Determine the (X, Y) coordinate at the center of the cell enclosing the given text.  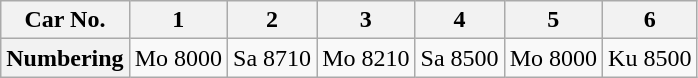
3 (366, 20)
6 (650, 20)
Car No. (65, 20)
5 (553, 20)
1 (178, 20)
Sa 8710 (272, 58)
Numbering (65, 58)
Sa 8500 (460, 58)
Mo 8210 (366, 58)
Ku 8500 (650, 58)
2 (272, 20)
4 (460, 20)
